From the cell containing the given text, extract its center point as [X, Y] coordinate. 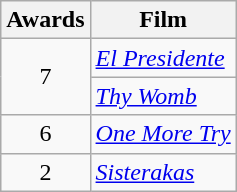
El Presidente [163, 58]
Film [163, 20]
7 [46, 77]
2 [46, 172]
Thy Womb [163, 96]
6 [46, 134]
One More Try [163, 134]
Awards [46, 20]
Sisterakas [163, 172]
